Pinpoint the cell where the given text exists, returning its (x, y) midpoint coordinate. 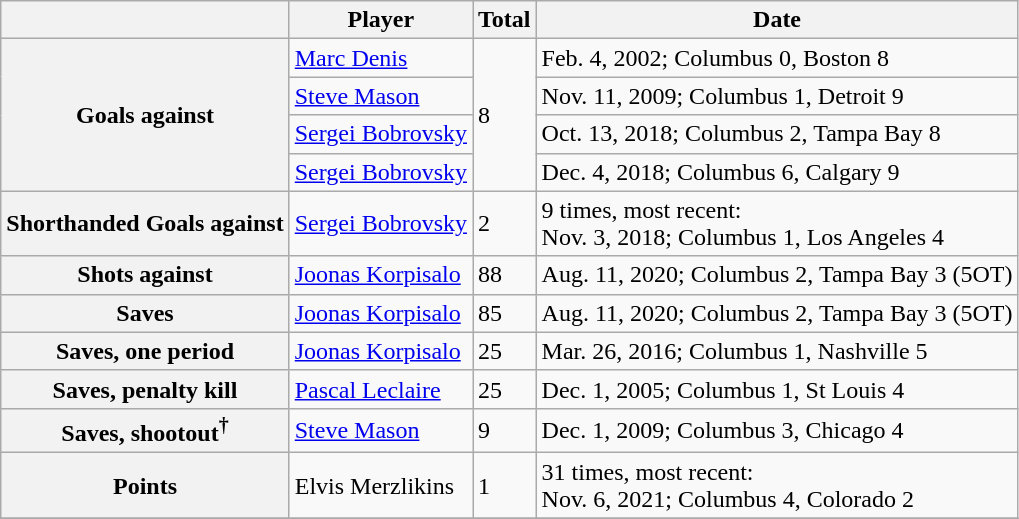
Saves, one period (145, 351)
Player (380, 20)
Nov. 11, 2009; Columbus 1, Detroit 9 (777, 96)
Dec. 1, 2005; Columbus 1, St Louis 4 (777, 389)
Feb. 4, 2002; Columbus 0, Boston 8 (777, 58)
88 (504, 275)
Pascal Leclaire (380, 389)
Dec. 4, 2018; Columbus 6, Calgary 9 (777, 172)
Shorthanded Goals against (145, 224)
Total (504, 20)
Dec. 1, 2009; Columbus 3, Chicago 4 (777, 430)
Mar. 26, 2016; Columbus 1, Nashville 5 (777, 351)
9 (504, 430)
Date (777, 20)
85 (504, 313)
2 (504, 224)
1 (504, 486)
Marc Denis (380, 58)
8 (504, 115)
Oct. 13, 2018; Columbus 2, Tampa Bay 8 (777, 134)
Saves, shootout† (145, 430)
Shots against (145, 275)
Saves, penalty kill (145, 389)
31 times, most recent:Nov. 6, 2021; Columbus 4, Colorado 2 (777, 486)
Points (145, 486)
9 times, most recent:Nov. 3, 2018; Columbus 1, Los Angeles 4 (777, 224)
Saves (145, 313)
Elvis Merzlikins (380, 486)
Goals against (145, 115)
